Output the [x, y] coordinate of the center of the cell containing the given text.  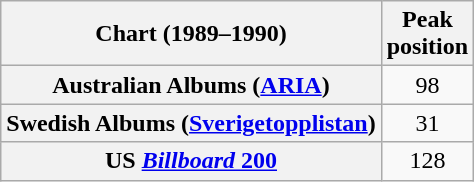
Chart (1989–1990) [191, 34]
98 [427, 85]
Australian Albums (ARIA) [191, 85]
US Billboard 200 [191, 161]
Swedish Albums (Sverigetopplistan) [191, 123]
31 [427, 123]
Peakposition [427, 34]
128 [427, 161]
